Extract the (X, Y) coordinate from the center of the cell holding the provided text.  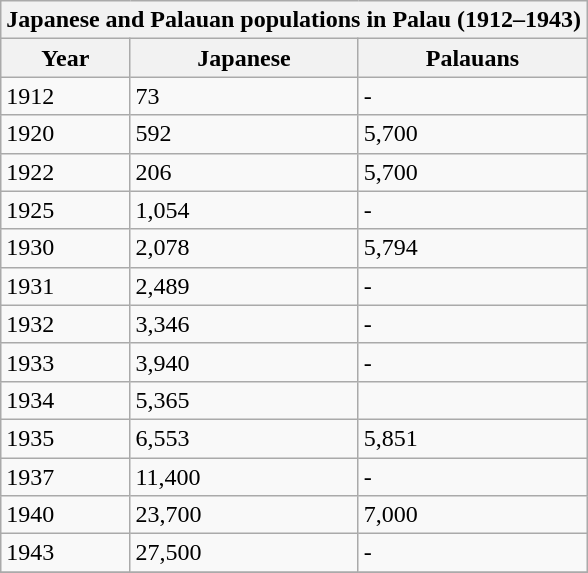
5,365 (244, 400)
1932 (66, 324)
1920 (66, 134)
73 (244, 96)
Year (66, 58)
1933 (66, 362)
Japanese and Palauan populations in Palau (1912–1943) (294, 20)
592 (244, 134)
3,940 (244, 362)
1931 (66, 286)
2,489 (244, 286)
1925 (66, 210)
Japanese (244, 58)
1,054 (244, 210)
1930 (66, 248)
3,346 (244, 324)
206 (244, 172)
Palauans (472, 58)
1937 (66, 477)
6,553 (244, 438)
1943 (66, 553)
1940 (66, 515)
1935 (66, 438)
1934 (66, 400)
11,400 (244, 477)
23,700 (244, 515)
5,794 (472, 248)
1922 (66, 172)
5,851 (472, 438)
7,000 (472, 515)
2,078 (244, 248)
1912 (66, 96)
27,500 (244, 553)
